For the text-containing cell, return its midpoint in [X, Y] coordinate format. 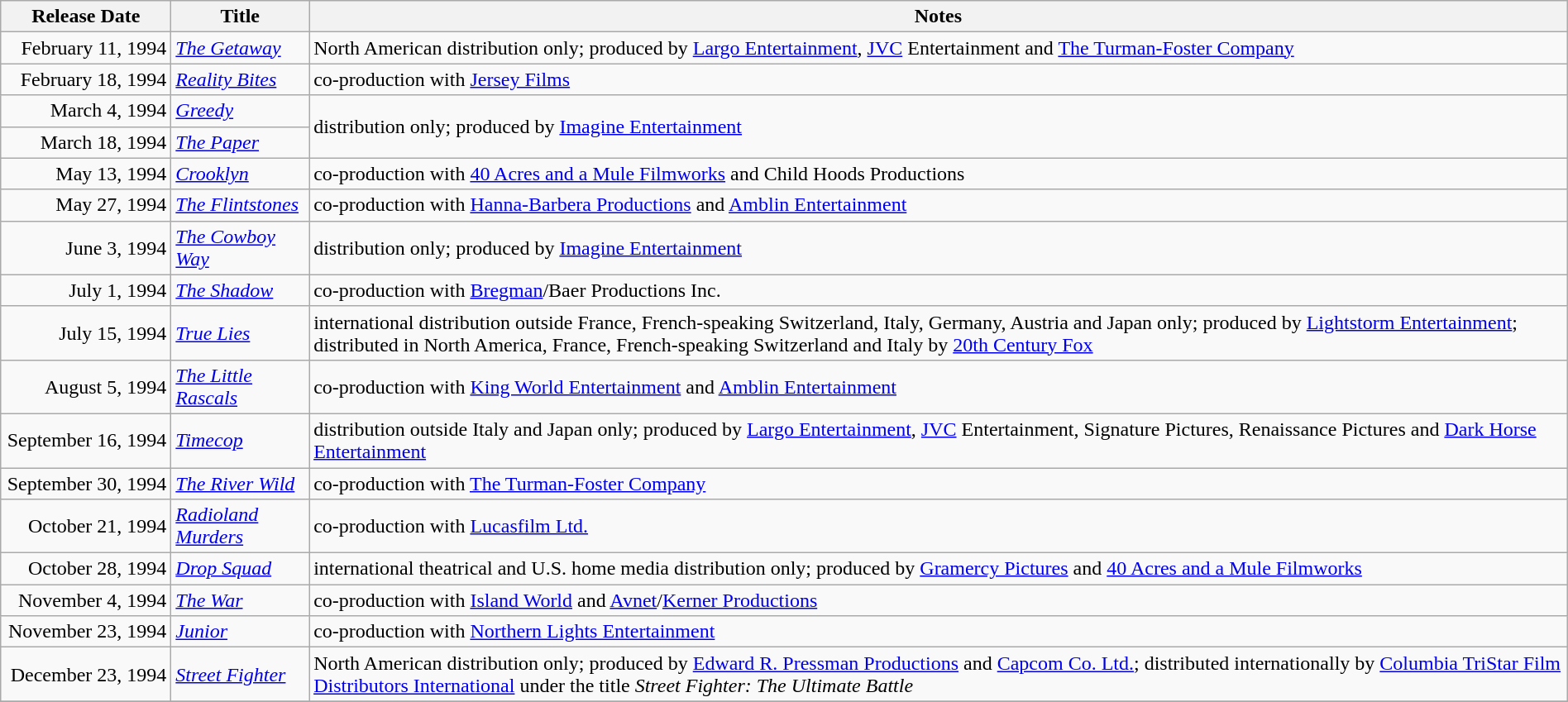
Reality Bites [240, 79]
North American distribution only; produced by Largo Entertainment, JVC Entertainment and The Turman-Foster Company [939, 48]
co-production with The Turman-Foster Company [939, 484]
November 4, 1994 [86, 600]
Timecop [240, 440]
July 15, 1994 [86, 332]
Street Fighter [240, 675]
co-production with Lucasfilm Ltd. [939, 526]
co-production with Jersey Films [939, 79]
co-production with Island World and Avnet/Kerner Productions [939, 600]
Release Date [86, 17]
September 16, 1994 [86, 440]
August 5, 1994 [86, 387]
December 23, 1994 [86, 675]
February 11, 1994 [86, 48]
Title [240, 17]
Junior [240, 632]
September 30, 1994 [86, 484]
Drop Squad [240, 569]
True Lies [240, 332]
co-production with Northern Lights Entertainment [939, 632]
October 28, 1994 [86, 569]
The Cowboy Way [240, 248]
The Flintstones [240, 205]
June 3, 1994 [86, 248]
Crooklyn [240, 174]
co-production with 40 Acres and a Mule Filmworks and Child Hoods Productions [939, 174]
The River Wild [240, 484]
Greedy [240, 111]
The Little Rascals [240, 387]
The Getaway [240, 48]
The Shadow [240, 290]
May 27, 1994 [86, 205]
international theatrical and U.S. home media distribution only; produced by Gramercy Pictures and 40 Acres and a Mule Filmworks [939, 569]
co-production with Bregman/Baer Productions Inc. [939, 290]
February 18, 1994 [86, 79]
The War [240, 600]
co-production with Hanna-Barbera Productions and Amblin Entertainment [939, 205]
October 21, 1994 [86, 526]
The Paper [240, 142]
co-production with King World Entertainment and Amblin Entertainment [939, 387]
March 18, 1994 [86, 142]
Notes [939, 17]
November 23, 1994 [86, 632]
March 4, 1994 [86, 111]
July 1, 1994 [86, 290]
Radioland Murders [240, 526]
May 13, 1994 [86, 174]
